From the cell containing the given text, extract its center point as [x, y] coordinate. 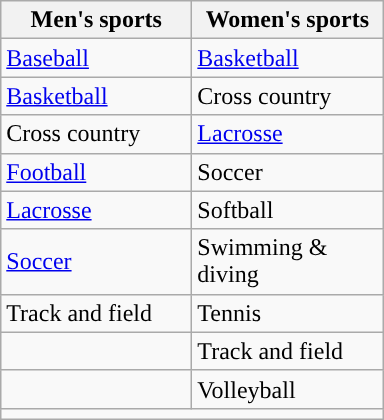
Tennis [288, 313]
Football [96, 172]
Men's sports [96, 20]
Baseball [96, 58]
Women's sports [288, 20]
Swimming & diving [288, 262]
Softball [288, 210]
Volleyball [288, 389]
